Determine the (x, y) coordinate at the center of the cell enclosing the given text.  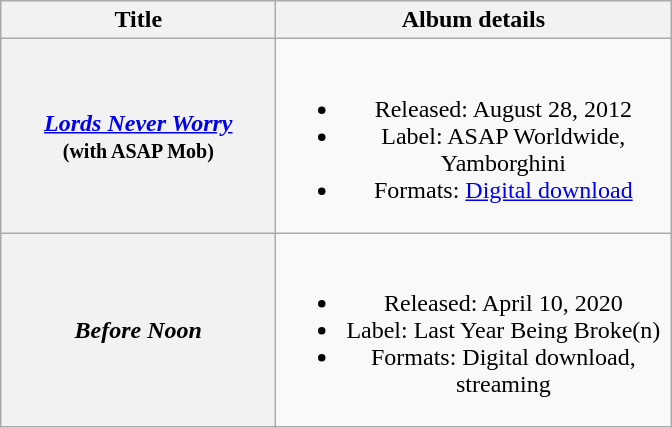
Released: April 10, 2020Label: Last Year Being Broke(n)Formats: Digital download, streaming (474, 330)
Released: August 28, 2012Label: ASAP Worldwide, YamborghiniFormats: Digital download (474, 136)
Title (138, 20)
Before Noon (138, 330)
Lords Never Worry(with ASAP Mob) (138, 136)
Album details (474, 20)
